Determine the [x, y] coordinate at the center of the cell enclosing the given text.  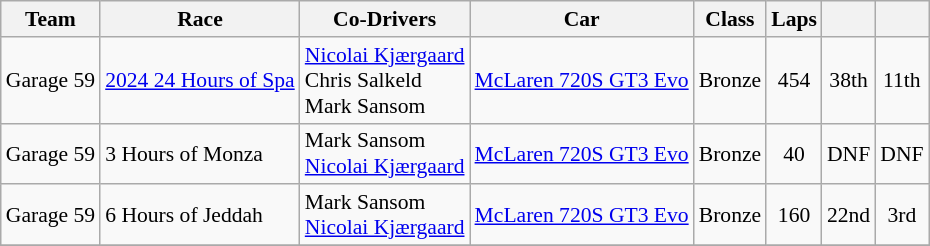
Team [50, 19]
Race [200, 19]
Co-Drivers [385, 19]
Class [730, 19]
2024 24 Hours of Spa [200, 80]
454 [794, 80]
38th [848, 80]
Nicolai Kjærgaard Chris Salkeld Mark Sansom [385, 80]
6 Hours of Jeddah [200, 216]
11th [902, 80]
Laps [794, 19]
3 Hours of Monza [200, 154]
3rd [902, 216]
160 [794, 216]
40 [794, 154]
Car [582, 19]
22nd [848, 216]
